Provide the [x, y] coordinate of the cell's center where the given text is located.  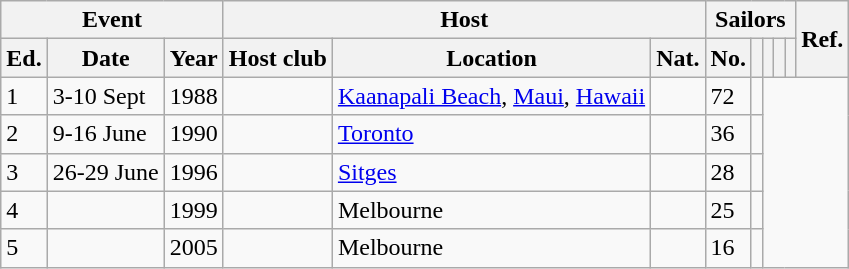
Sailors [750, 20]
Sitges [491, 172]
Ref. [822, 39]
72 [728, 96]
No. [728, 58]
1 [24, 96]
1999 [194, 210]
9-16 June [106, 134]
Ed. [24, 58]
Year [194, 58]
3 [24, 172]
26-29 June [106, 172]
Date [106, 58]
Toronto [491, 134]
28 [728, 172]
1996 [194, 172]
1990 [194, 134]
2 [24, 134]
2005 [194, 248]
4 [24, 210]
Nat. [678, 58]
Host club [278, 58]
Location [491, 58]
Kaanapali Beach, Maui, Hawaii [491, 96]
Host [464, 20]
3-10 Sept [106, 96]
5 [24, 248]
1988 [194, 96]
16 [728, 248]
25 [728, 210]
36 [728, 134]
Event [112, 20]
